Extract the (x, y) coordinate from the center of the cell holding the provided text.  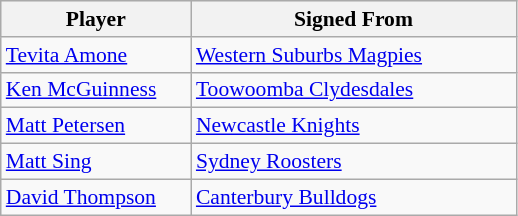
Signed From (354, 19)
Toowoomba Clydesdales (354, 90)
Newcastle Knights (354, 126)
Sydney Roosters (354, 162)
Canterbury Bulldogs (354, 197)
Ken McGuinness (96, 90)
Matt Petersen (96, 126)
Player (96, 19)
Matt Sing (96, 162)
Tevita Amone (96, 55)
Western Suburbs Magpies (354, 55)
David Thompson (96, 197)
